Extract the (X, Y) coordinate from the center of the cell holding the provided text.  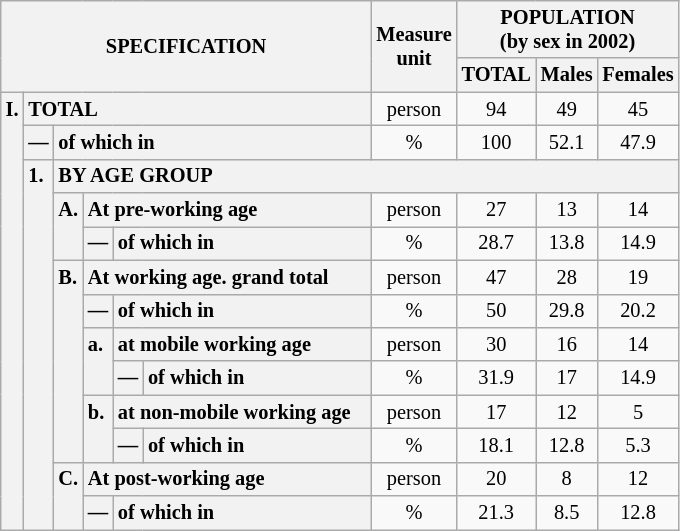
27 (496, 210)
At pre-working age (227, 210)
45 (638, 109)
13 (567, 210)
5 (638, 412)
8 (567, 479)
20.2 (638, 311)
52.1 (567, 142)
Measure unit (414, 46)
at non-mobile working age (242, 412)
at mobile working age (242, 344)
I. (12, 311)
50 (496, 311)
A. (68, 226)
28 (567, 277)
At working age. grand total (227, 277)
Males (567, 75)
28.7 (496, 243)
5.3 (638, 445)
21.3 (496, 513)
1. (38, 344)
BY AGE GROUP (366, 176)
16 (567, 344)
B. (68, 361)
Females (638, 75)
8.5 (567, 513)
29.8 (567, 311)
30 (496, 344)
a. (98, 360)
31.9 (496, 378)
20 (496, 479)
94 (496, 109)
b. (98, 428)
47 (496, 277)
19 (638, 277)
18.1 (496, 445)
C. (68, 496)
47.9 (638, 142)
SPECIFICATION (186, 46)
100 (496, 142)
POPULATION (by sex in 2002) (568, 29)
13.8 (567, 243)
At post-working age (227, 479)
49 (567, 109)
